Output the [X, Y] coordinate of the center of the cell containing the given text.  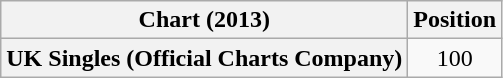
UK Singles (Official Charts Company) [204, 58]
Position [455, 20]
100 [455, 58]
Chart (2013) [204, 20]
